Provide the (X, Y) coordinate of the cell's center where the given text is located.  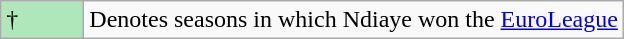
Denotes seasons in which Ndiaye won the EuroLeague (354, 20)
† (42, 20)
